Extract the [x, y] coordinate from the center of the cell holding the provided text.  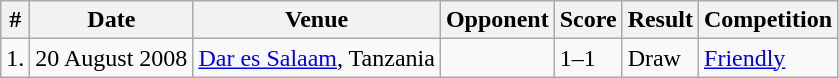
Opponent [497, 20]
Date [112, 20]
Dar es Salaam, Tanzania [317, 58]
Competition [768, 20]
Score [588, 20]
1. [16, 58]
Result [660, 20]
1–1 [588, 58]
20 August 2008 [112, 58]
Draw [660, 58]
Friendly [768, 58]
Venue [317, 20]
# [16, 20]
